Locate the cell with the specified text and output its [x, y] center coordinate. 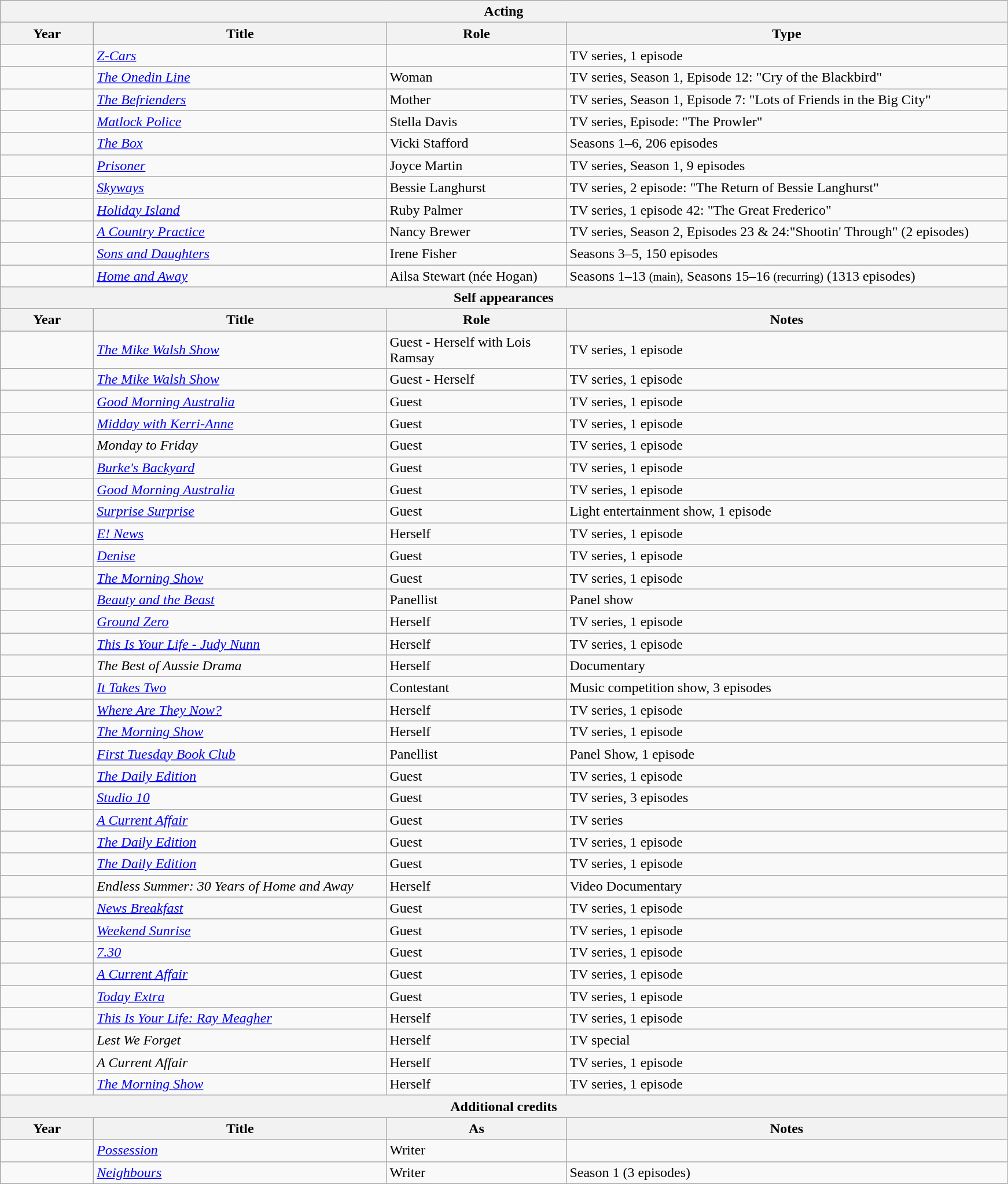
This Is Your Life: Ray Meagher [240, 1018]
Today Extra [240, 996]
Ailsa Stewart (née Hogan) [477, 276]
Ruby Palmer [477, 209]
Weekend Sunrise [240, 930]
It Takes Two [240, 688]
TV series, 1 episode 42: "The Great Frederico" [787, 209]
Skyways [240, 187]
The Best of Aussie Drama [240, 666]
TV series, 3 episodes [787, 798]
TV series, Episode: "The Prowler" [787, 122]
Endless Summer: 30 Years of Home and Away [240, 886]
Burke's Backyard [240, 468]
Bessie Langhurst [477, 187]
The Befrienders [240, 100]
Studio 10 [240, 798]
Guest - Herself with Lois Ramsay [477, 350]
Contestant [477, 688]
Panel show [787, 600]
The Box [240, 144]
Seasons 1–6, 206 episodes [787, 144]
TV series, 2 episode: "The Return of Bessie Langhurst" [787, 187]
Ground Zero [240, 622]
Panel Show, 1 episode [787, 754]
Vicki Stafford [477, 144]
Z-Cars [240, 56]
Woman [477, 78]
TV series [787, 820]
Holiday Island [240, 209]
Where Are They Now? [240, 710]
As [477, 1128]
Lest We Forget [240, 1040]
Video Documentary [787, 886]
Acting [503, 12]
Mother [477, 100]
TV series, Season 1, Episode 7: "Lots of Friends in the Big City" [787, 100]
E! News [240, 534]
Season 1 (3 episodes) [787, 1172]
TV special [787, 1040]
Music competition show, 3 episodes [787, 688]
7.30 [240, 952]
TV series, Season 1, 9 episodes [787, 166]
Type [787, 34]
This Is Your Life - Judy Nunn [240, 644]
Documentary [787, 666]
Beauty and the Beast [240, 600]
Prisoner [240, 166]
Neighbours [240, 1172]
Surprise Surprise [240, 512]
Guest - Herself [477, 380]
News Breakfast [240, 908]
TV series, Season 1, Episode 12: "Cry of the Blackbird" [787, 78]
Seasons 3–5, 150 episodes [787, 253]
Nancy Brewer [477, 231]
Seasons 1–13 (main), Seasons 15–16 (recurring) (1313 episodes) [787, 276]
First Tuesday Book Club [240, 754]
Sons and Daughters [240, 253]
TV series, Season 2, Episodes 23 & 24:"Shootin' Through" (2 episodes) [787, 231]
Midday with Kerri-Anne [240, 424]
Home and Away [240, 276]
Denise [240, 556]
Irene Fisher [477, 253]
A Country Practice [240, 231]
The Onedin Line [240, 78]
Additional credits [503, 1106]
Self appearances [503, 298]
Possession [240, 1150]
Joyce Martin [477, 166]
Matlock Police [240, 122]
Stella Davis [477, 122]
Light entertainment show, 1 episode [787, 512]
Monday to Friday [240, 446]
